Determine the [x, y] coordinate at the center of the cell enclosing the given text.  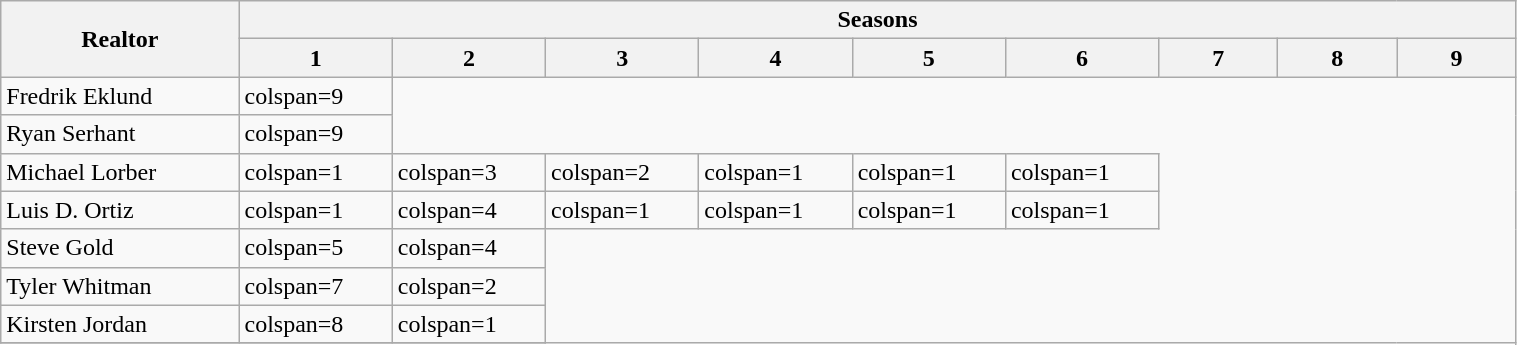
Michael Lorber [120, 172]
8 [1338, 58]
Realtor [120, 39]
Seasons [878, 20]
2 [468, 58]
5 [928, 58]
Fredrik Eklund [120, 96]
Ryan Serhant [120, 134]
Luis D. Ortiz [120, 210]
7 [1218, 58]
Tyler Whitman [120, 286]
1 [316, 58]
6 [1082, 58]
colspan=3 [468, 172]
4 [776, 58]
colspan=7 [316, 286]
Kirsten Jordan [120, 324]
Steve Gold [120, 248]
3 [622, 58]
colspan=5 [316, 248]
9 [1456, 58]
colspan=8 [316, 324]
